Return (x, y) of the center of cell containing provided text 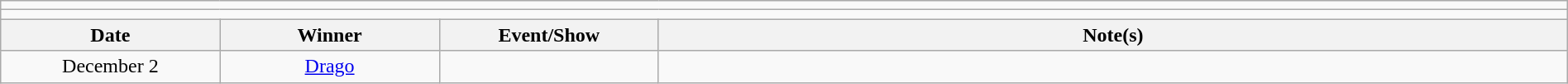
Note(s) (1113, 35)
Drago (329, 67)
December 2 (111, 67)
Date (111, 35)
Event/Show (549, 35)
Winner (329, 35)
